Scan for the cell matching the given text and deliver its (x, y) coordinate at center. 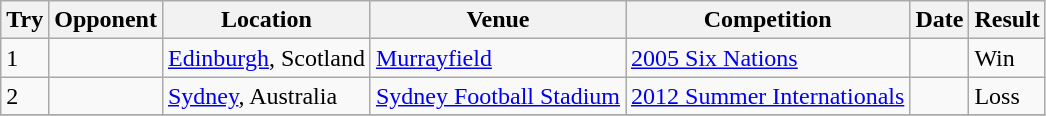
2012 Summer Internationals (768, 96)
Date (940, 20)
2005 Six Nations (768, 58)
2 (25, 96)
Venue (498, 20)
Sydney Football Stadium (498, 96)
Edinburgh, Scotland (266, 58)
Loss (1007, 96)
Result (1007, 20)
Location (266, 20)
1 (25, 58)
Try (25, 20)
Win (1007, 58)
Murrayfield (498, 58)
Competition (768, 20)
Opponent (106, 20)
Sydney, Australia (266, 96)
